Search for the cell housing the specified text and yield its [x, y] center coordinate. 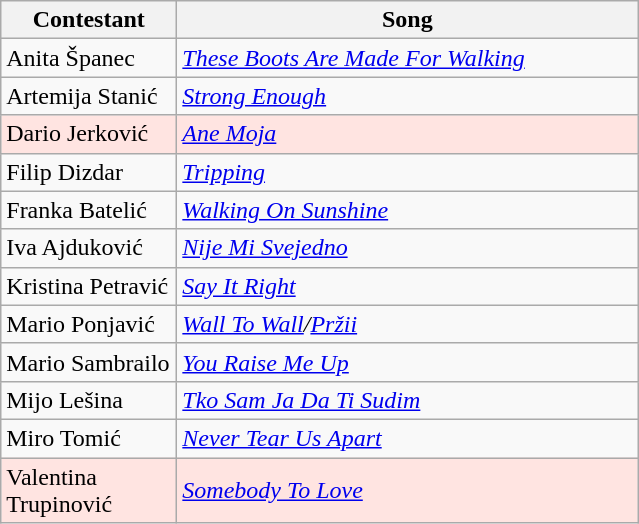
Say It Right [408, 286]
Somebody To Love [408, 490]
Valentina Trupinović [89, 490]
Miro Tomić [89, 438]
Tko Sam Ja Da Ti Sudim [408, 400]
Mario Ponjavić [89, 324]
Nije Mi Svejedno [408, 248]
Wall To Wall/Pržii [408, 324]
Artemija Stanić [89, 96]
Mario Sambrailo [89, 362]
Walking On Sunshine [408, 210]
Tripping [408, 172]
You Raise Me Up [408, 362]
Anita Španec [89, 58]
These Boots Are Made For Walking [408, 58]
Filip Dizdar [89, 172]
Song [408, 20]
Ane Moja [408, 134]
Never Tear Us Apart [408, 438]
Mijo Lešina [89, 400]
Strong Enough [408, 96]
Contestant [89, 20]
Dario Jerković [89, 134]
Kristina Petravić [89, 286]
Iva Ajduković [89, 248]
Franka Batelić [89, 210]
